Find where the given text appears and provide that cell's center as (x, y) coordinate. 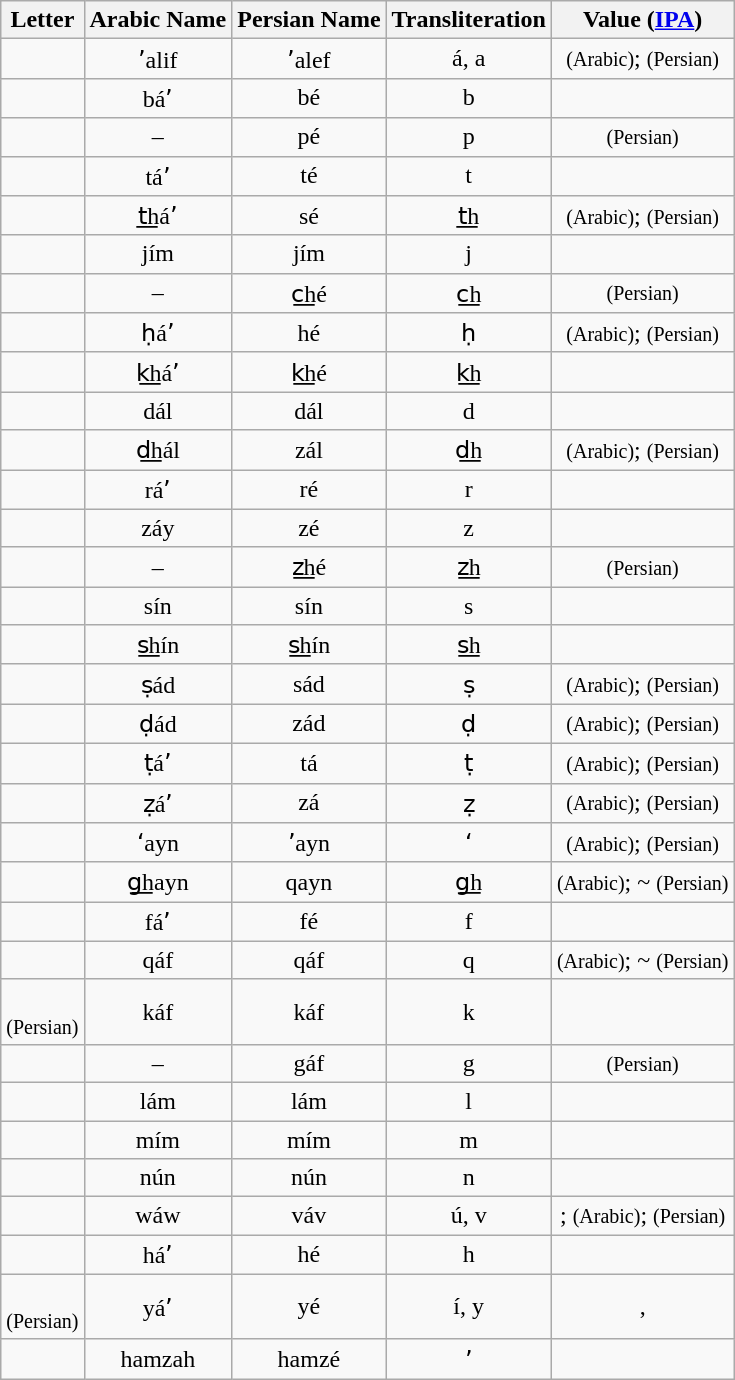
k͟háʼ (158, 372)
d (468, 411)
, (642, 1306)
z (468, 528)
b (468, 98)
yé (309, 1306)
r (468, 490)
qayn (309, 882)
ṭ (468, 763)
tá (309, 763)
q (468, 960)
c͟h (468, 293)
zál (309, 450)
z͟h (468, 567)
gáf (309, 1063)
sé (309, 216)
Value (IPA) (642, 20)
d͟h (468, 450)
t͟háʼ (158, 216)
t (468, 176)
zá (309, 803)
í, y (468, 1306)
ʼ (468, 1359)
j (468, 254)
ʼalef (309, 59)
zé (309, 528)
ṣád (158, 684)
h (468, 1255)
z͟hé (309, 567)
g (468, 1063)
ḥ (468, 333)
háʼ (158, 1255)
yáʼ (158, 1306)
s (468, 606)
ṣ (468, 684)
hamzah (158, 1359)
wáw (158, 1216)
d͟hál (158, 450)
váv (309, 1216)
báʼ (158, 98)
c͟hé (309, 293)
záy (158, 528)
l (468, 1101)
bé (309, 98)
ṭáʼ (158, 763)
ú, v (468, 1216)
táʼ (158, 176)
g͟h (468, 882)
k (468, 1012)
t͟h (468, 216)
ráʼ (158, 490)
Persian Name (309, 20)
g͟hayn (158, 882)
k͟hé (309, 372)
pé (309, 137)
ḍ (468, 724)
ḍád (158, 724)
sád (309, 684)
ʻ (468, 843)
ʼayn (309, 843)
Transliteration (468, 20)
ḥáʼ (158, 333)
fáʼ (158, 922)
zád (309, 724)
Letter (42, 20)
hamzé (309, 1359)
ré (309, 490)
m (468, 1139)
ẓ (468, 803)
s͟h (468, 645)
n (468, 1178)
ʻayn (158, 843)
Arabic Name (158, 20)
á, a (468, 59)
k͟h (468, 372)
ẓáʼ (158, 803)
té (309, 176)
fé (309, 922)
f (468, 922)
; (Arabic); (Persian) (642, 1216)
ʼalif (158, 59)
p (468, 137)
